For the text-containing cell, return its midpoint in [x, y] coordinate format. 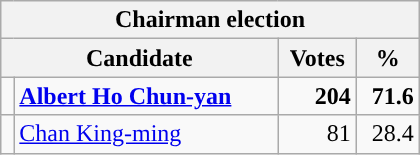
Candidate [140, 58]
Chan King-ming [146, 134]
Chairman election [210, 20]
81 [317, 134]
Albert Ho Chun-yan [146, 96]
28.4 [388, 134]
% [388, 58]
Votes [317, 58]
71.6 [388, 96]
204 [317, 96]
